Detect which cell encompasses the target text, then output its [X, Y] center coordinate. 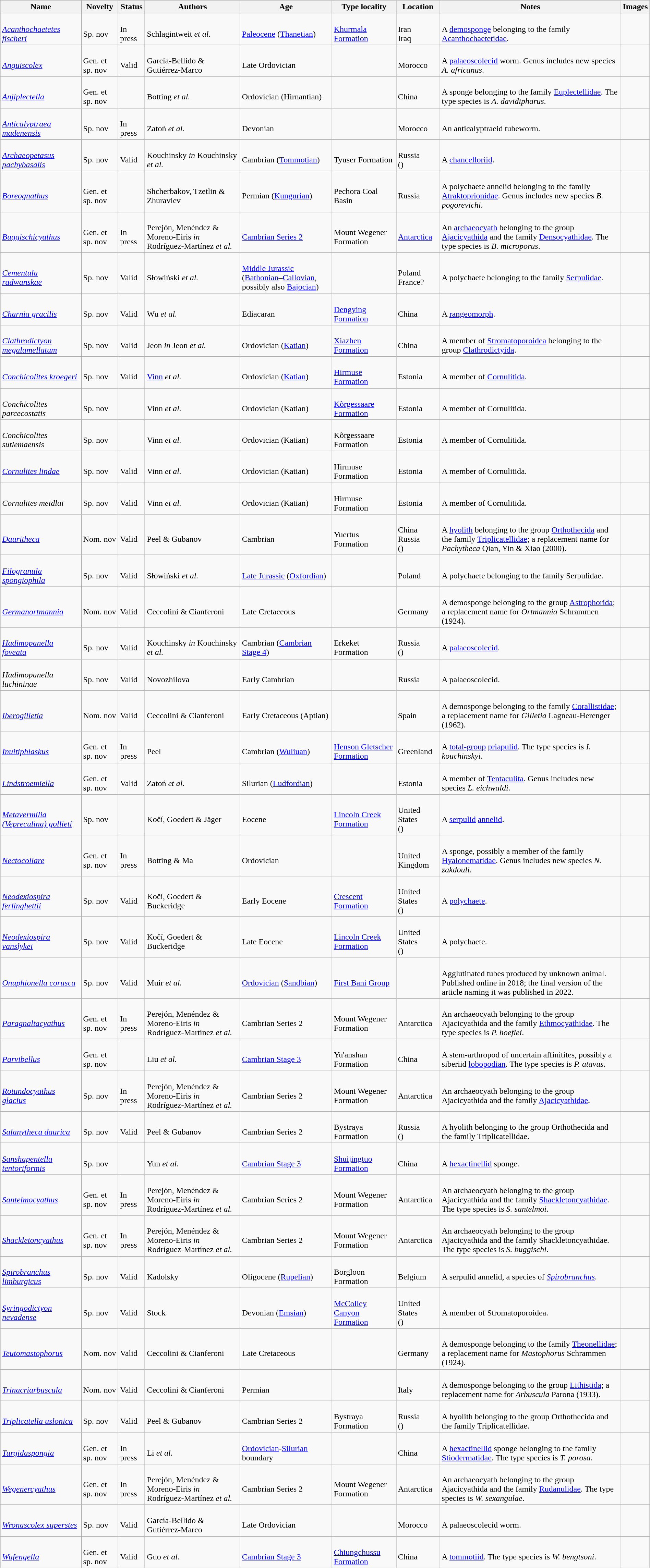
Filogranula spongiophila [41, 571]
Poland France? [418, 273]
Onuphionella corusca [41, 978]
Cambrian (Wuliuan) [286, 747]
A demosponge belonging to the group Astrophorida; a replacement name for Ortmannia Schrammen (1924). [530, 607]
Neodexiospira ferlinghettii [41, 896]
Dengying Formation [364, 309]
Ediacaran [286, 309]
First Bani Group [364, 978]
Permian (Kungurian) [286, 191]
Muir et al. [193, 978]
Wegenercyathus [41, 1484]
Li et al. [193, 1448]
A rangeomorph. [530, 309]
Guo et al. [193, 1552]
Stock [193, 1308]
Ordovician (Hirnantian) [286, 92]
Hadimopanella foveata [41, 643]
A member of Tentaculita. Genus includes new species L. eichwaldi. [530, 779]
Poland [418, 571]
Teutomastophorus [41, 1349]
Middle Jurassic (Bathonian–Callovian, possibly also Bajocian) [286, 273]
Age [286, 7]
Greenland [418, 747]
A stem-arthropod of uncertain affinitites, possibly a siberiid lobopodian. The type species is P. atavus. [530, 1055]
Inuitiphlaskus [41, 747]
Rotundocyathus glacius [41, 1091]
Acanthochaetetes fischeri [41, 29]
Lindstroemiella [41, 779]
Iberogilletia [41, 711]
An archaeocyath belonging to the group Ajacicyathida and the family Rudanulidae. The type species is W. sexangulae. [530, 1484]
An archaeocyath belonging to the group Ajacicyathida and the family Ajacicyathidae. [530, 1091]
Triplicatella uslonica [41, 1417]
Neodexiospira vanslykei [41, 937]
Hadimopanella luchininae [41, 675]
China Russia() [418, 535]
Anticalyptraea madenensis [41, 124]
Spirobranchus limburgicus [41, 1272]
Jeon in Jeon et al. [193, 341]
Conchicolites parcecostatis [41, 404]
Germanortmannia [41, 607]
Borgloon Formation [364, 1272]
Ordovician-Silurian boundary [286, 1448]
Schlagintweit et al. [193, 29]
Erkeket Formation [364, 643]
Clathrodictyon megalamellatum [41, 341]
Wronascolex superstes [41, 1520]
Cementula radwanskae [41, 273]
Notes [530, 7]
Status [132, 7]
Santelmocyathus [41, 1195]
Conchicolites sutlemaensis [41, 436]
Parvibellus [41, 1055]
Anguiscolex [41, 61]
A palaeoscolecid worm. Genus includes new species A. africanus. [530, 61]
Devonian [286, 124]
An archaeocyath belonging to the group Ajacicyathida and the family Ethmocyathidae. The type species is P. hoeflei. [530, 1019]
Devonian (Emsian) [286, 1308]
Cambrian (Tommotian) [286, 155]
Images [635, 7]
A tommotiid. The type species is W. bengtsoni. [530, 1552]
A member of Stromatoporoidea belonging to the group Clathrodictyida. [530, 341]
Location [418, 7]
An archaeocyath belonging to the group Ajacicyathida and the family Shackletoncyathidae. The type species is S. buggischi. [530, 1236]
A sponge, possibly a member of the family Hyalonematidae. Genus includes new species N. zakdouli. [530, 855]
Belgium [418, 1272]
Liu et al. [193, 1055]
Type locality [364, 7]
Chiungchussu Formation [364, 1552]
United Kingdom [418, 855]
Early Cretaceous (Aptian) [286, 711]
Wufengella [41, 1552]
Cambrian (Cambrian Stage 4) [286, 643]
Early Eocene [286, 896]
A sponge belonging to the family Euplectellidae. The type species is A. davidipharus. [530, 92]
A hexactinellid sponge belonging to the family Stiodermatidae. The type species is T. porosa. [530, 1448]
Wu et al. [193, 309]
Kadolsky [193, 1272]
A demosponge belonging to the family Acanthochaetetidae. [530, 29]
Botting & Ma [193, 855]
Dauritheca [41, 535]
Conchicolites kroegeri [41, 372]
Cornulites meidlai [41, 499]
Ordovician (Sandbian) [286, 978]
Ordovician [286, 855]
Name [41, 7]
A demosponge belonging to the family Corallistidae; a replacement name for Gilletia Lagneau-Herenger (1962). [530, 711]
Yuertus Formation [364, 535]
Eocene [286, 815]
A member of Stromatoporoidea. [530, 1308]
Novozhilova [193, 675]
Buggischicyathus [41, 232]
Italy [418, 1385]
Archaeopetasus pachybasalis [41, 155]
Crescent Formation [364, 896]
Agglutinated tubes produced by unknown animal. Published online in 2018; the final version of the article naming it was published in 2022. [530, 978]
A hyolith belonging to the group Orthothecida and the family Triplicatellidae; a replacement name for Pachytheca Qian, Yin & Xiao (2000). [530, 535]
Shuijingtuo Formation [364, 1159]
An anticalyptraeid tubeworm. [530, 124]
Cambrian [286, 535]
A hexactinellid sponge. [530, 1159]
A serpulid annelid. [530, 815]
Yun et al. [193, 1159]
Tyuser Formation [364, 155]
Boreognathus [41, 191]
Late Jurassic (Oxfordian) [286, 571]
Pechora Coal Basin [364, 191]
Oligocene (Rupelian) [286, 1272]
An archaeocyath belonging to the group Ajacicyathida and the family Shackletoncyathidae. The type species is S. santelmoi. [530, 1195]
McColley Canyon Formation [364, 1308]
Turgidaspongia [41, 1448]
Cornulites lindae [41, 467]
Trinacriarbuscula [41, 1385]
Metavermilia (Vepreculina) gollieti [41, 815]
A total-group priapulid. The type species is I. kouchinskyi. [530, 747]
A polychaete annelid belonging to the family Atraktoprionidae. Genus includes new species B. pogorevichi. [530, 191]
Khurmala Formation [364, 29]
Paleocene (Thanetian) [286, 29]
A palaeoscolecid worm. [530, 1520]
Peel [193, 747]
An archaeocyath belonging to the group Ajacicyathida and the family Densocyathidae. The type species is B. microporus. [530, 232]
Henson Gletscher Formation [364, 747]
A chancelloriid. [530, 155]
Syringodictyon nevadense [41, 1308]
A demosponge belonging to the family Theonellidae; a replacement name for Mastophorus Schrammen (1924). [530, 1349]
Kočí, Goedert & Jäger [193, 815]
Salanytheca daurica [41, 1127]
Spain [418, 711]
A serpulid annelid, a species of Spirobranchus. [530, 1272]
Botting et al. [193, 92]
Early Cambrian [286, 675]
Shcherbakov, Tzetlin & Zhuravlev [193, 191]
Late Eocene [286, 937]
Sanshapentella tentoriformis [41, 1159]
Paragnaltacyathus [41, 1019]
Permian [286, 1385]
Yu'anshan Formation [364, 1055]
Silurian (Ludfordian) [286, 779]
Shackletoncyathus [41, 1236]
Xiazhen Formation [364, 341]
Novelty [100, 7]
Iran Iraq [418, 29]
Nectocollare [41, 855]
Authors [193, 7]
Charnia gracilis [41, 309]
Anjiplectella [41, 92]
A demosponge belonging to the group Lithistida; a replacement name for Arbuscula Parona (1933). [530, 1385]
